Identify which cell holds the provided text, then report its [X, Y] central coordinate. 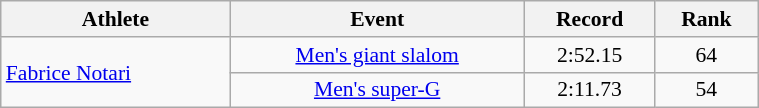
2:52.15 [590, 55]
Rank [706, 19]
Event [377, 19]
Record [590, 19]
Fabrice Notari [116, 72]
2:11.73 [590, 90]
54 [706, 90]
64 [706, 55]
Athlete [116, 19]
Men's giant slalom [377, 55]
Men's super-G [377, 90]
